Extract the (x, y) coordinate from the center of the cell holding the provided text.  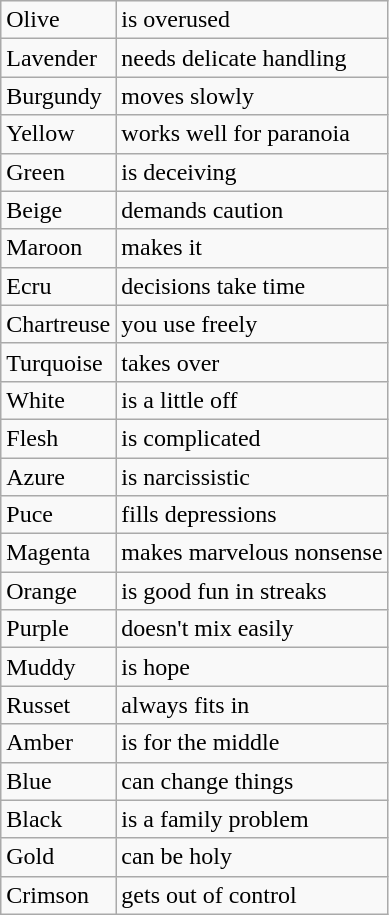
Blue (58, 781)
is complicated (252, 438)
Turquoise (58, 362)
Gold (58, 857)
White (58, 400)
Flesh (58, 438)
makes marvelous nonsense (252, 553)
fills depressions (252, 515)
you use freely (252, 324)
Purple (58, 629)
needs delicate handling (252, 58)
takes over (252, 362)
Chartreuse (58, 324)
is a family problem (252, 819)
Muddy (58, 667)
Orange (58, 591)
is overused (252, 20)
Magenta (58, 553)
moves slowly (252, 96)
always fits in (252, 705)
Beige (58, 210)
Lavender (58, 58)
is a little off (252, 400)
doesn't mix easily (252, 629)
is good fun in streaks (252, 591)
can be holy (252, 857)
Amber (58, 743)
Olive (58, 20)
Russet (58, 705)
Yellow (58, 134)
Azure (58, 477)
Puce (58, 515)
can change things (252, 781)
is hope (252, 667)
works well for paranoia (252, 134)
Green (58, 172)
Maroon (58, 248)
is narcissistic (252, 477)
Burgundy (58, 96)
is deceiving (252, 172)
Black (58, 819)
decisions take time (252, 286)
makes it (252, 248)
demands caution (252, 210)
is for the middle (252, 743)
gets out of control (252, 895)
Ecru (58, 286)
Crimson (58, 895)
